Locate the cell with the specified text and output its (X, Y) center coordinate. 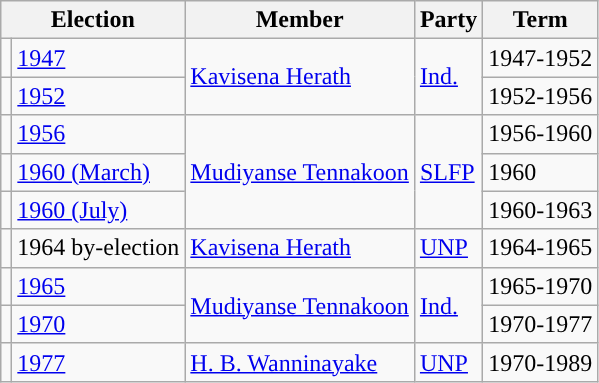
1965-1970 (540, 286)
Election (93, 20)
1965 (98, 286)
1956-1960 (540, 134)
1952-1956 (540, 96)
1964-1965 (540, 248)
1947-1952 (540, 58)
1970 (98, 324)
1952 (98, 96)
1960 (540, 172)
Party (448, 20)
1964 by-election (98, 248)
1960 (March) (98, 172)
1956 (98, 134)
SLFP (448, 172)
1947 (98, 58)
H. B. Wanninayake (300, 362)
1960-1963 (540, 210)
Member (300, 20)
Term (540, 20)
1977 (98, 362)
1970-1977 (540, 324)
1960 (July) (98, 210)
1970-1989 (540, 362)
